Provide the [x, y] coordinate of the cell's center where the given text is located.  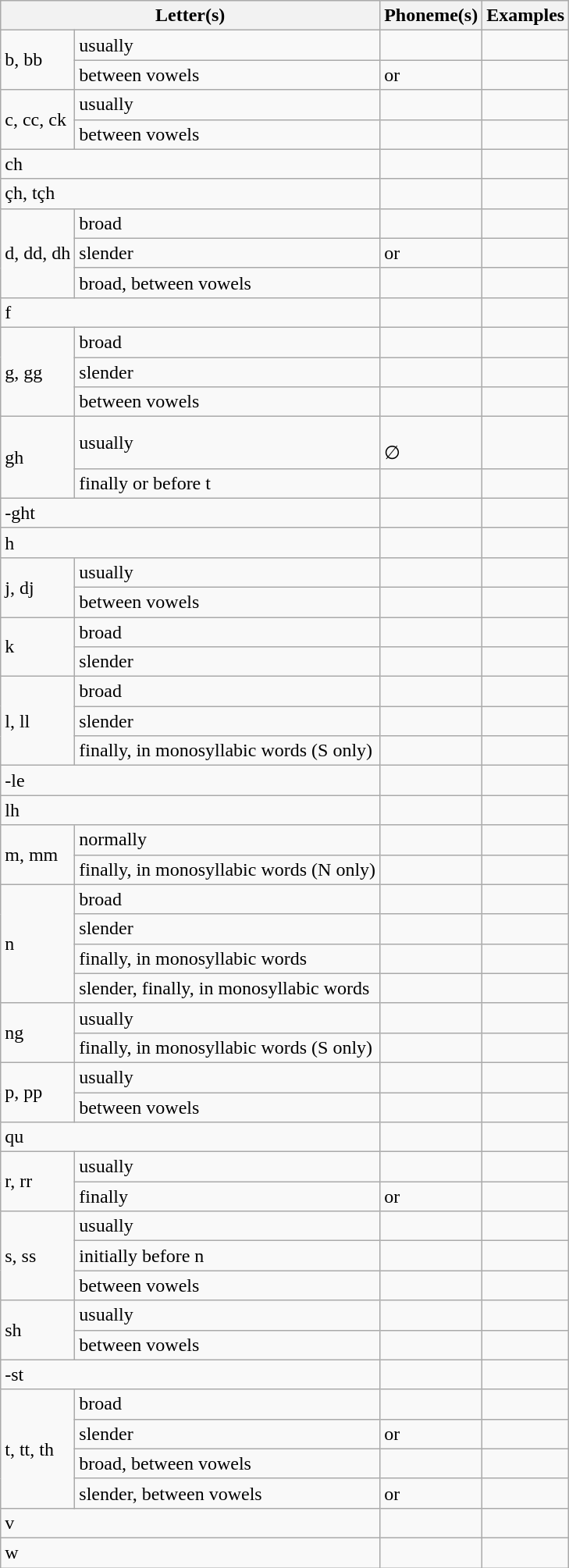
n [37, 944]
çh, tçh [190, 194]
sh [37, 1330]
Phoneme(s) [431, 16]
slender, finally, in monosyllabic words [228, 988]
slender, between vowels [228, 1493]
Examples [526, 16]
w [190, 1552]
p, pp [37, 1092]
initially before n [228, 1256]
l, ll [37, 721]
gh [37, 457]
j, dj [37, 587]
finally, in monosyllabic words (N only) [228, 869]
-st [190, 1374]
f [190, 312]
normally [228, 840]
finally, in monosyllabic words [228, 958]
k [37, 646]
d, dd, dh [37, 253]
c, cc, ck [37, 119]
∅ [431, 443]
finally [228, 1196]
s, ss [37, 1256]
r, rr [37, 1182]
ch [190, 164]
v [190, 1523]
Letter(s) [190, 16]
ng [37, 1033]
finally or before t [228, 483]
-ght [190, 513]
h [190, 542]
lh [190, 810]
g, gg [37, 372]
t, tt, th [37, 1449]
-le [190, 780]
qu [190, 1137]
m, mm [37, 855]
b, bb [37, 60]
